Provide the [X, Y] coordinate of the cell's center where the given text is located.  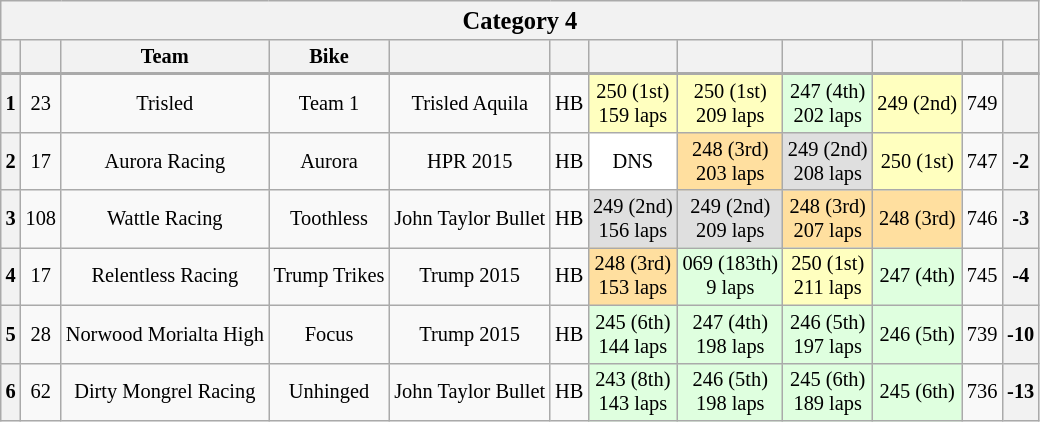
Team [165, 57]
749 [982, 103]
Category 4 [520, 20]
-3 [1020, 219]
Unhinged [330, 392]
247 (4th)202 laps [828, 103]
28 [41, 334]
HPR 2015 [470, 161]
Relentless Racing [165, 276]
Norwood Morialta High [165, 334]
108 [41, 219]
250 (1st)159 laps [633, 103]
746 [982, 219]
247 (4th) [917, 276]
6 [11, 392]
739 [982, 334]
248 (3rd)207 laps [828, 219]
DNS [633, 161]
Dirty Mongrel Racing [165, 392]
62 [41, 392]
250 (1st)209 laps [730, 103]
246 (5th) [917, 334]
069 (183th)9 laps [730, 276]
3 [11, 219]
246 (5th)198 laps [730, 392]
745 [982, 276]
248 (3rd)203 laps [730, 161]
Wattle Racing [165, 219]
Trisled Aquila [470, 103]
5 [11, 334]
249 (2nd)156 laps [633, 219]
Bike [330, 57]
249 (2nd)208 laps [828, 161]
249 (2nd) [917, 103]
Trump Trikes [330, 276]
250 (1st)211 laps [828, 276]
248 (3rd)153 laps [633, 276]
2 [11, 161]
247 (4th)198 laps [730, 334]
Team 1 [330, 103]
245 (6th)189 laps [828, 392]
23 [41, 103]
-2 [1020, 161]
245 (6th) [917, 392]
248 (3rd) [917, 219]
-4 [1020, 276]
243 (8th)143 laps [633, 392]
245 (6th)144 laps [633, 334]
246 (5th)197 laps [828, 334]
736 [982, 392]
747 [982, 161]
4 [11, 276]
Aurora [330, 161]
-10 [1020, 334]
Trisled [165, 103]
Focus [330, 334]
1 [11, 103]
250 (1st) [917, 161]
Aurora Racing [165, 161]
249 (2nd)209 laps [730, 219]
-13 [1020, 392]
Toothless [330, 219]
